Output the [x, y] coordinate of the center of the cell containing the given text.  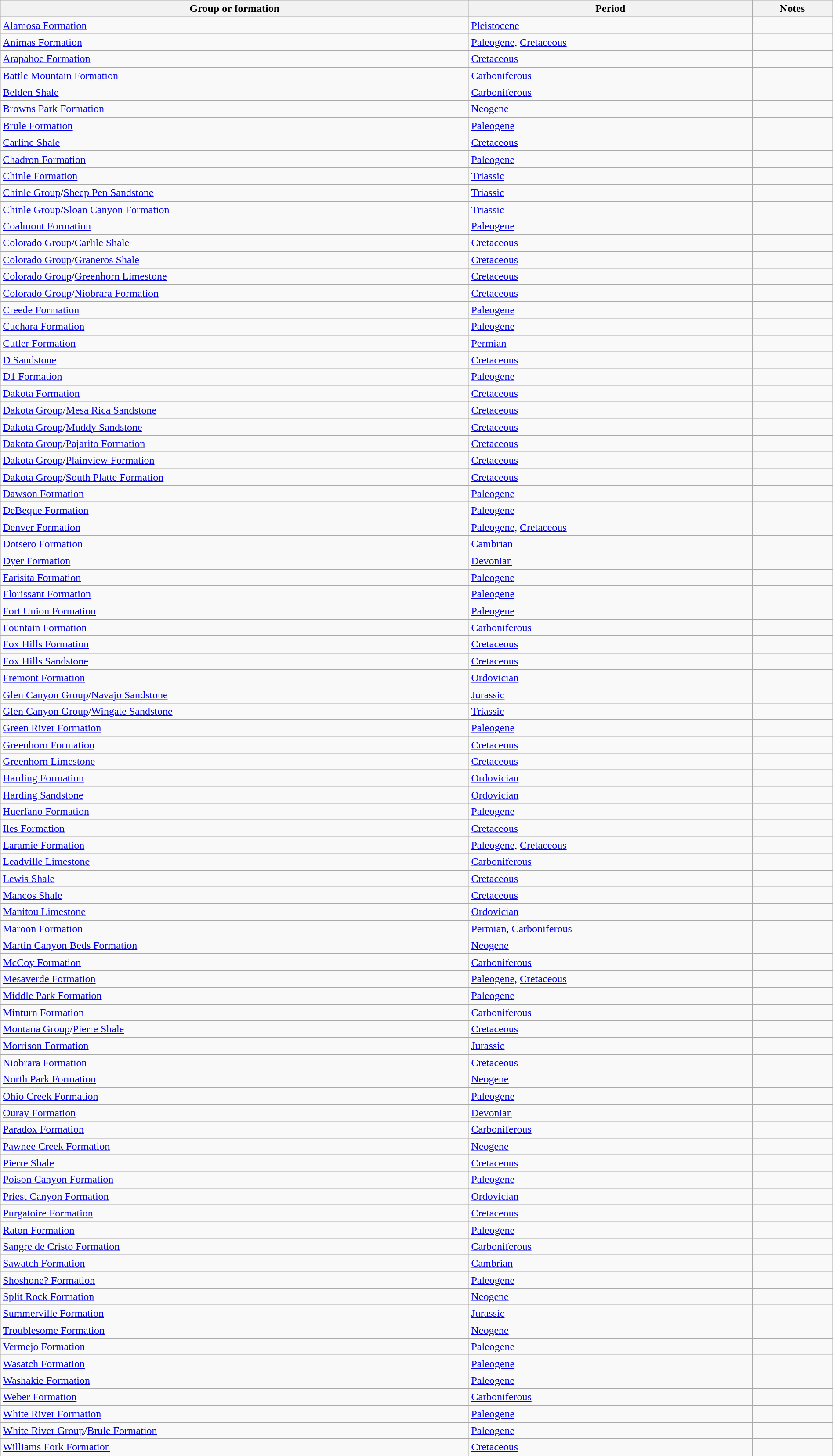
Minturn Formation [235, 1012]
Dawson Formation [235, 494]
Creede Formation [235, 310]
Poison Canyon Formation [235, 1180]
Fremont Formation [235, 678]
Carline Shale [235, 142]
Green River Formation [235, 728]
Dakota Group/Mesa Rica Sandstone [235, 410]
Lewis Shale [235, 879]
Ohio Creek Formation [235, 1096]
Cuchara Formation [235, 327]
Priest Canyon Formation [235, 1196]
Belden Shale [235, 92]
Laramie Formation [235, 845]
Sangre de Cristo Formation [235, 1246]
Colorado Group/Greenhorn Limestone [235, 276]
Split Rock Formation [235, 1297]
Harding Formation [235, 778]
Browns Park Formation [235, 109]
Niobrara Formation [235, 1063]
Purgatoire Formation [235, 1213]
Vermejo Formation [235, 1347]
Glen Canyon Group/Navajo Sandstone [235, 694]
Group or formation [235, 9]
Chinle Formation [235, 176]
White River Group/Brule Formation [235, 1431]
Animas Formation [235, 42]
Period [611, 9]
Farisita Formation [235, 577]
Greenhorn Formation [235, 745]
Permian [611, 343]
Maroon Formation [235, 929]
Harding Sandstone [235, 795]
Leadville Limestone [235, 862]
Permian, Carboniferous [611, 929]
Troublesome Formation [235, 1330]
Sawatch Formation [235, 1263]
Colorado Group/Niobrara Formation [235, 293]
Pawnee Creek Formation [235, 1146]
Dakota Group/South Platte Formation [235, 477]
Dakota Formation [235, 393]
D1 Formation [235, 377]
Greenhorn Limestone [235, 762]
Chadron Formation [235, 159]
Dyer Formation [235, 561]
Colorado Group/Graneros Shale [235, 260]
DeBeque Formation [235, 511]
Wasatch Formation [235, 1364]
Brule Formation [235, 126]
Summerville Formation [235, 1314]
Mancos Shale [235, 895]
Iles Formation [235, 828]
North Park Formation [235, 1079]
Colorado Group/Carlile Shale [235, 243]
Glen Canyon Group/Wingate Sandstone [235, 711]
Florissant Formation [235, 594]
Martin Canyon Beds Formation [235, 945]
Dakota Group/Muddy Sandstone [235, 427]
Notes [793, 9]
Arapahoe Formation [235, 59]
Middle Park Formation [235, 995]
Alamosa Formation [235, 25]
White River Formation [235, 1414]
Fort Union Formation [235, 611]
Ouray Formation [235, 1113]
Coalmont Formation [235, 226]
Battle Mountain Formation [235, 76]
Huerfano Formation [235, 812]
Fountain Formation [235, 628]
Dotsero Formation [235, 544]
Dakota Group/Pajarito Formation [235, 443]
Weber Formation [235, 1397]
Manitou Limestone [235, 912]
Dakota Group/Plainview Formation [235, 460]
Mesaverde Formation [235, 979]
Washakie Formation [235, 1380]
Fox Hills Sandstone [235, 661]
Chinle Group/Sheep Pen Sandstone [235, 192]
Raton Formation [235, 1230]
Paradox Formation [235, 1129]
Pleistocene [611, 25]
Cutler Formation [235, 343]
Shoshone? Formation [235, 1280]
Chinle Group/Sloan Canyon Formation [235, 210]
Williams Fork Formation [235, 1447]
Morrison Formation [235, 1046]
McCoy Formation [235, 962]
Denver Formation [235, 527]
Fox Hills Formation [235, 644]
Montana Group/Pierre Shale [235, 1029]
D Sandstone [235, 360]
Pierre Shale [235, 1163]
